Provide the [X, Y] coordinate of the cell's center where the given text is located.  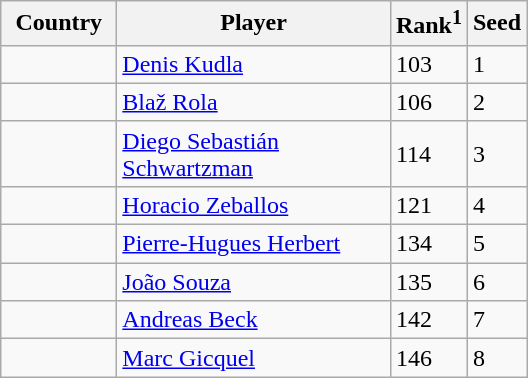
142 [428, 320]
7 [496, 320]
2 [496, 102]
Blaž Rola [254, 102]
135 [428, 282]
Denis Kudla [254, 64]
1 [496, 64]
4 [496, 205]
5 [496, 244]
103 [428, 64]
Seed [496, 24]
121 [428, 205]
Marc Gicquel [254, 358]
106 [428, 102]
114 [428, 154]
8 [496, 358]
6 [496, 282]
Horacio Zeballos [254, 205]
146 [428, 358]
Pierre-Hugues Herbert [254, 244]
134 [428, 244]
Country [59, 24]
3 [496, 154]
Diego Sebastián Schwartzman [254, 154]
Rank1 [428, 24]
Player [254, 24]
Andreas Beck [254, 320]
João Souza [254, 282]
